Extract the [X, Y] coordinate from the center of the cell holding the provided text.  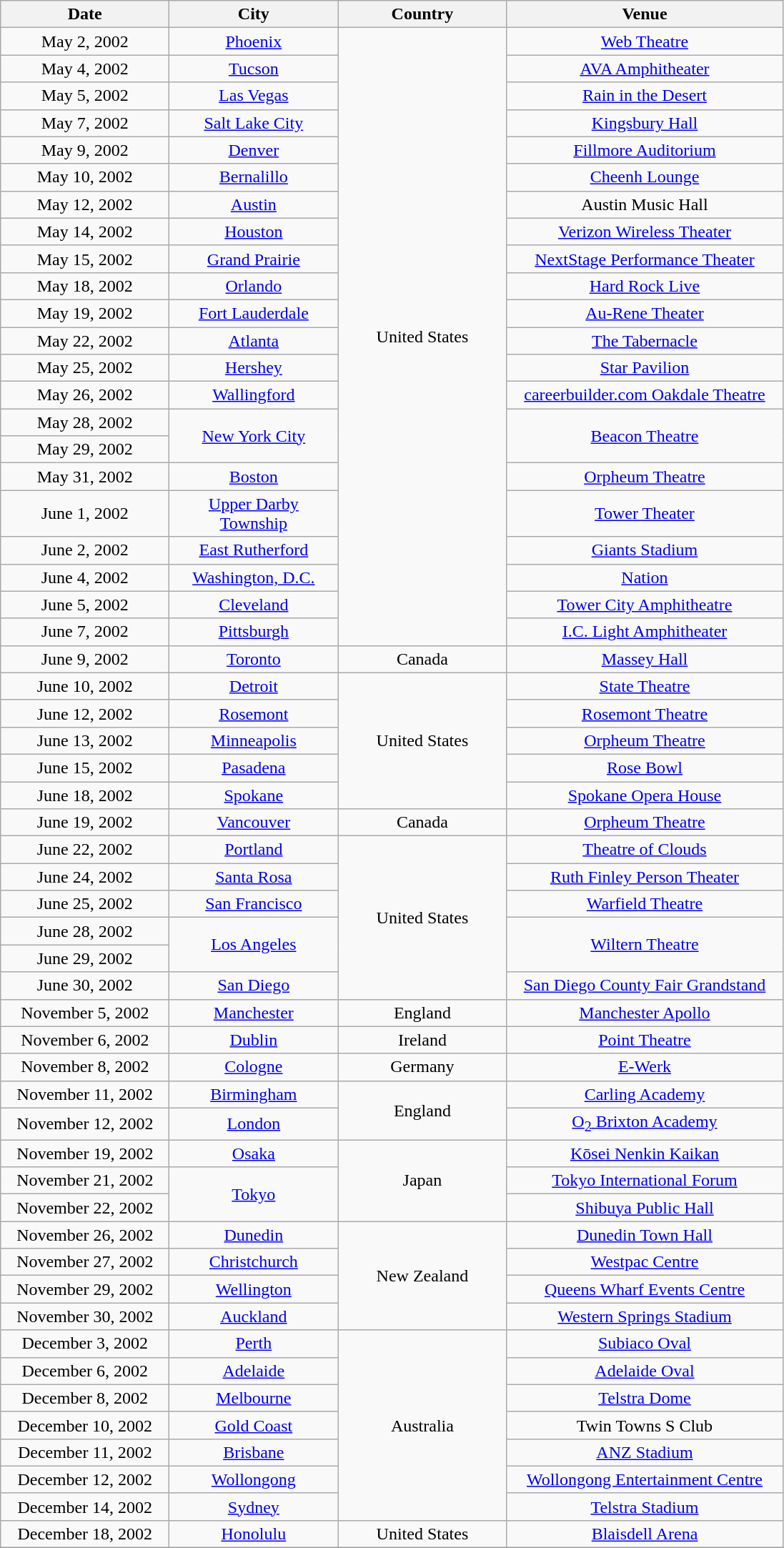
Venue [645, 14]
Fort Lauderdale [254, 313]
Nation [645, 577]
June 18, 2002 [85, 795]
November 29, 2002 [85, 1289]
Austin Music Hall [645, 204]
Giants Stadium [645, 550]
June 19, 2002 [85, 823]
May 19, 2002 [85, 313]
Australia [422, 1425]
Au-Rene Theater [645, 313]
Cologne [254, 1067]
Los Angeles [254, 945]
June 28, 2002 [85, 931]
Wallingford [254, 395]
Grand Prairie [254, 259]
Auckland [254, 1316]
New Zealand [422, 1276]
E-Werk [645, 1067]
Hard Rock Live [645, 286]
Tokyo International Forum [645, 1181]
Dunedin [254, 1235]
Japan [422, 1181]
Carling Academy [645, 1094]
Rosemont [254, 713]
June 15, 2002 [85, 768]
May 29, 2002 [85, 450]
Bernalillo [254, 177]
NextStage Performance Theater [645, 259]
Austin [254, 204]
Sydney [254, 1507]
San Diego [254, 986]
December 18, 2002 [85, 1534]
May 4, 2002 [85, 69]
Adelaide [254, 1371]
May 25, 2002 [85, 368]
State Theatre [645, 686]
Subiaco Oval [645, 1344]
Telstra Dome [645, 1398]
Cleveland [254, 605]
Shibuya Public Hall [645, 1208]
Ruth Finley Person Theater [645, 877]
Warfield Theatre [645, 904]
Las Vegas [254, 96]
December 11, 2002 [85, 1452]
Orlando [254, 286]
ANZ Stadium [645, 1452]
May 10, 2002 [85, 177]
Spokane Opera House [645, 795]
Wollongong [254, 1479]
Spokane [254, 795]
May 2, 2002 [85, 41]
O2 Brixton Academy [645, 1123]
November 8, 2002 [85, 1067]
Tower Theater [645, 513]
East Rutherford [254, 550]
New York City [254, 436]
Wellington [254, 1289]
Pittsburgh [254, 632]
November 30, 2002 [85, 1316]
AVA Amphitheater [645, 69]
November 11, 2002 [85, 1094]
Beacon Theatre [645, 436]
Telstra Stadium [645, 1507]
Fillmore Auditorium [645, 150]
Adelaide Oval [645, 1371]
May 28, 2002 [85, 422]
May 12, 2002 [85, 204]
December 6, 2002 [85, 1371]
November 6, 2002 [85, 1040]
June 13, 2002 [85, 740]
Tower City Amphitheatre [645, 605]
June 12, 2002 [85, 713]
December 12, 2002 [85, 1479]
I.C. Light Amphitheater [645, 632]
May 26, 2002 [85, 395]
Theatre of Clouds [645, 850]
Santa Rosa [254, 877]
Phoenix [254, 41]
Western Springs Stadium [645, 1316]
June 5, 2002 [85, 605]
December 10, 2002 [85, 1425]
Twin Towns S Club [645, 1425]
Germany [422, 1067]
May 18, 2002 [85, 286]
Dunedin Town Hall [645, 1235]
Cheenh Lounge [645, 177]
June 24, 2002 [85, 877]
Kōsei Nenkin Kaikan [645, 1153]
November 5, 2002 [85, 1013]
Date [85, 14]
Boston [254, 477]
Westpac Centre [645, 1262]
June 22, 2002 [85, 850]
Dublin [254, 1040]
May 22, 2002 [85, 341]
May 15, 2002 [85, 259]
November 19, 2002 [85, 1153]
June 10, 2002 [85, 686]
Wiltern Theatre [645, 945]
Osaka [254, 1153]
Point Theatre [645, 1040]
Country [422, 14]
Pasadena [254, 768]
December 3, 2002 [85, 1344]
The Tabernacle [645, 341]
Birmingham [254, 1094]
Brisbane [254, 1452]
Detroit [254, 686]
June 4, 2002 [85, 577]
November 21, 2002 [85, 1181]
Manchester [254, 1013]
Vancouver [254, 823]
June 30, 2002 [85, 986]
Washington, D.C. [254, 577]
Queens Wharf Events Centre [645, 1289]
Kingsbury Hall [645, 123]
May 31, 2002 [85, 477]
June 2, 2002 [85, 550]
Star Pavilion [645, 368]
November 12, 2002 [85, 1123]
Toronto [254, 659]
Salt Lake City [254, 123]
Atlanta [254, 341]
Ireland [422, 1040]
November 26, 2002 [85, 1235]
June 9, 2002 [85, 659]
December 14, 2002 [85, 1507]
Verizon Wireless Theater [645, 232]
May 7, 2002 [85, 123]
City [254, 14]
June 1, 2002 [85, 513]
Manchester Apollo [645, 1013]
May 5, 2002 [85, 96]
Minneapolis [254, 740]
Rose Bowl [645, 768]
Gold Coast [254, 1425]
Rosemont Theatre [645, 713]
Perth [254, 1344]
Web Theatre [645, 41]
Blaisdell Arena [645, 1534]
Massey Hall [645, 659]
Hershey [254, 368]
Upper Darby Township [254, 513]
December 8, 2002 [85, 1398]
San Francisco [254, 904]
Rain in the Desert [645, 96]
London [254, 1123]
San Diego County Fair Grandstand [645, 986]
May 9, 2002 [85, 150]
Tokyo [254, 1194]
Honolulu [254, 1534]
Wollongong Entertainment Centre [645, 1479]
Denver [254, 150]
Christchurch [254, 1262]
November 22, 2002 [85, 1208]
June 7, 2002 [85, 632]
Houston [254, 232]
Portland [254, 850]
June 25, 2002 [85, 904]
November 27, 2002 [85, 1262]
June 29, 2002 [85, 958]
Melbourne [254, 1398]
careerbuilder.com Oakdale Theatre [645, 395]
May 14, 2002 [85, 232]
Tucson [254, 69]
